Output the (x, y) coordinate of the center of the cell containing the given text.  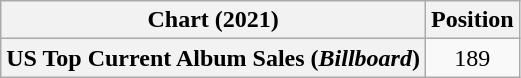
Position (472, 20)
Chart (2021) (214, 20)
189 (472, 58)
US Top Current Album Sales (Billboard) (214, 58)
